Pinpoint the cell where the given text exists, returning its [X, Y] midpoint coordinate. 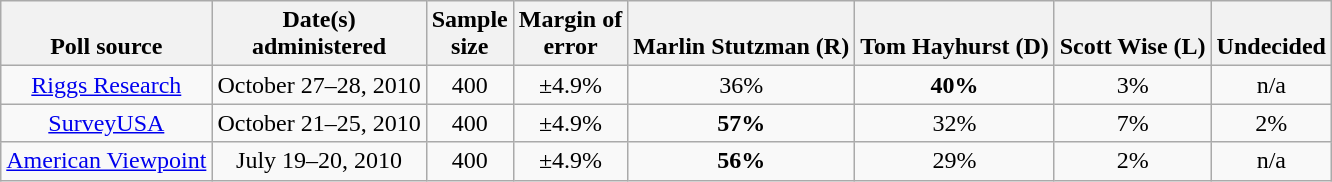
Samplesize [470, 34]
July 19–20, 2010 [319, 161]
32% [955, 123]
Marlin Stutzman (R) [742, 34]
October 27–28, 2010 [319, 85]
3% [1132, 85]
29% [955, 161]
Date(s) administered [319, 34]
Undecided [1271, 34]
Riggs Research [106, 85]
Scott Wise (L) [1132, 34]
56% [742, 161]
SurveyUSA [106, 123]
36% [742, 85]
Poll source [106, 34]
7% [1132, 123]
Tom Hayhurst (D) [955, 34]
Margin oferror [570, 34]
American Viewpoint [106, 161]
57% [742, 123]
40% [955, 85]
October 21–25, 2010 [319, 123]
